Scan for the cell matching the given text and deliver its (x, y) coordinate at center. 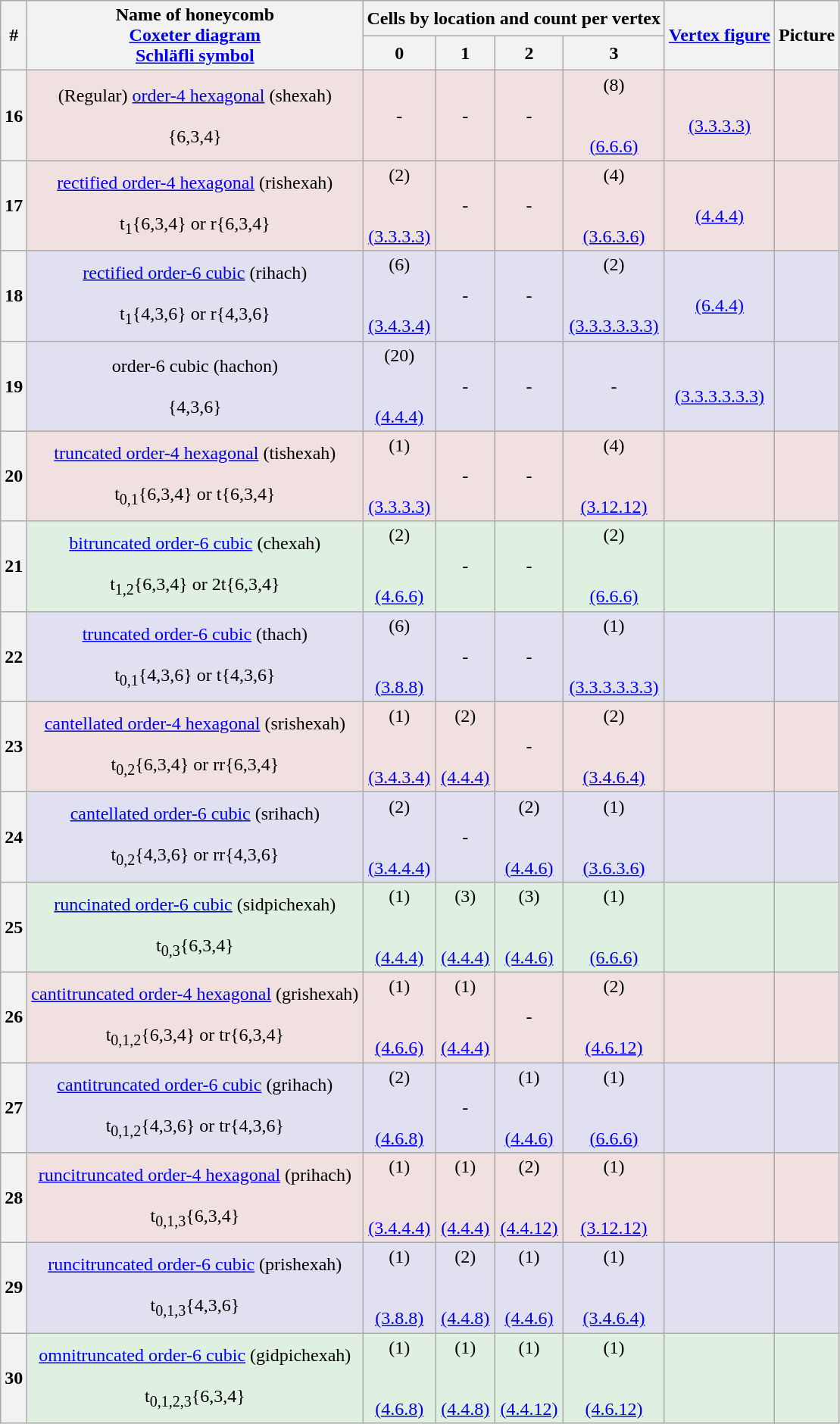
20 (14, 476)
1 (465, 53)
(1)(3.3.3.3) (400, 476)
(20)(4.4.4) (400, 386)
(3.3.3.3.3.3) (720, 386)
# (14, 36)
2 (529, 53)
Vertex figure (720, 36)
(1)(3.6.3.6) (614, 836)
(6.4.4) (720, 295)
(2)(3.3.3.3.3.3) (614, 295)
25 (14, 927)
18 (14, 295)
(1)(4.4.12) (529, 1379)
(4.4.4) (720, 206)
Picture (807, 36)
28 (14, 1198)
(2)(4.4.6) (529, 836)
26 (14, 1016)
cantellated order-6 cubic (srihach)t0,2{4,3,6} or rr{4,3,6} (195, 836)
(2)(6.6.6) (614, 567)
(1)(3.12.12) (614, 1198)
(2)(4.6.12) (614, 1016)
(1)(4.4.8) (465, 1379)
(2)(4.4.4) (465, 747)
(2)(4.6.6) (400, 567)
(1)(4.6.6) (400, 1016)
16 (14, 115)
truncated order-6 cubic (thach)t0,1{4,3,6} or t{4,3,6} (195, 656)
0 (400, 53)
19 (14, 386)
(2)(4.6.8) (400, 1107)
(1)(4.6.12) (614, 1379)
truncated order-4 hexagonal (tishexah)t0,1{6,3,4} or t{6,3,4} (195, 476)
(1)(3.4.3.4) (400, 747)
21 (14, 567)
(6)(3.4.3.4) (400, 295)
rectified order-4 hexagonal (rishexah)t1{6,3,4} or r{6,3,4} (195, 206)
(2)(3.4.6.4) (614, 747)
30 (14, 1379)
(2)(3.3.3.3) (400, 206)
(Regular) order-4 hexagonal (shexah){6,3,4} (195, 115)
cantitruncated order-4 hexagonal (grishexah)t0,1,2{6,3,4} or tr{6,3,4} (195, 1016)
(3)(4.4.6) (529, 927)
24 (14, 836)
runcitruncated order-4 hexagonal (prihach)t0,1,3{6,3,4} (195, 1198)
Name of honeycombCoxeter diagramSchläfli symbol (195, 36)
(2)(4.4.12) (529, 1198)
22 (14, 656)
(1)(3.4.6.4) (614, 1288)
(2)(3.4.4.4) (400, 836)
17 (14, 206)
runcitruncated order-6 cubic (prishexah)t0,1,3{4,3,6} (195, 1288)
Cells by location and count per vertex (514, 18)
cantellated order-4 hexagonal (srishexah)t0,2{6,3,4} or rr{6,3,4} (195, 747)
runcinated order-6 cubic (sidpichexah)t0,3{6,3,4} (195, 927)
(8)(6.6.6) (614, 115)
3 (614, 53)
29 (14, 1288)
(1)(3.4.4.4) (400, 1198)
(4)(3.6.3.6) (614, 206)
bitruncated order-6 cubic (chexah)t1,2{6,3,4} or 2t{6,3,4} (195, 567)
(4)(3.12.12) (614, 476)
omnitruncated order-6 cubic (gidpichexah)t0,1,2,3{6,3,4} (195, 1379)
order-6 cubic (hachon){4,3,6} (195, 386)
(3.3.3.3) (720, 115)
(6)(3.8.8) (400, 656)
(1)(4.6.8) (400, 1379)
(1)(3.8.8) (400, 1288)
rectified order-6 cubic (rihach)t1{4,3,6} or r{4,3,6} (195, 295)
23 (14, 747)
cantitruncated order-6 cubic (grihach)t0,1,2{4,3,6} or tr{4,3,6} (195, 1107)
(2)(4.4.8) (465, 1288)
(3)(4.4.4) (465, 927)
(1)(3.3.3.3.3.3) (614, 656)
27 (14, 1107)
